Locate the cell with the specified text and output its (x, y) center coordinate. 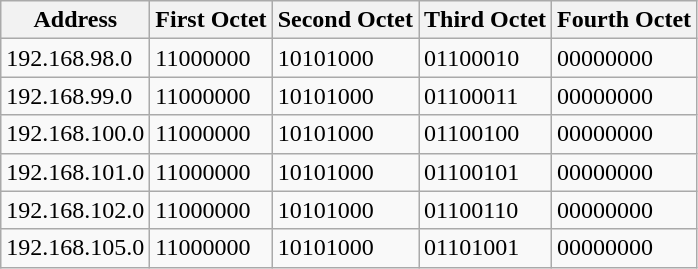
Second Octet (345, 20)
01101001 (486, 248)
Address (76, 20)
First Octet (211, 20)
01100100 (486, 134)
01100101 (486, 172)
192.168.100.0 (76, 134)
192.168.101.0 (76, 172)
01100011 (486, 96)
192.168.99.0 (76, 96)
192.168.98.0 (76, 58)
192.168.105.0 (76, 248)
192.168.102.0 (76, 210)
01100110 (486, 210)
Fourth Octet (624, 20)
01100010 (486, 58)
Third Octet (486, 20)
